From the cell containing the given text, extract its center point as [x, y] coordinate. 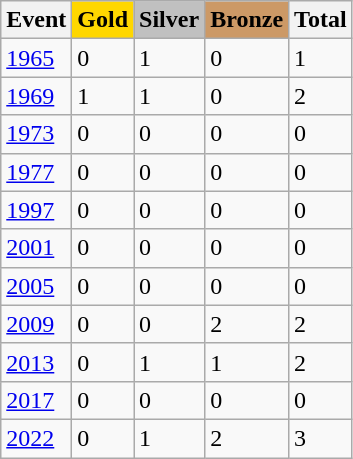
Gold [103, 20]
2013 [36, 362]
2009 [36, 324]
Total [321, 20]
2017 [36, 400]
Bronze [247, 20]
2005 [36, 286]
1973 [36, 134]
Event [36, 20]
2001 [36, 248]
2022 [36, 438]
1969 [36, 96]
1965 [36, 58]
1977 [36, 172]
Silver [170, 20]
1997 [36, 210]
3 [321, 438]
